From the cell containing the given text, extract its center point as (X, Y) coordinate. 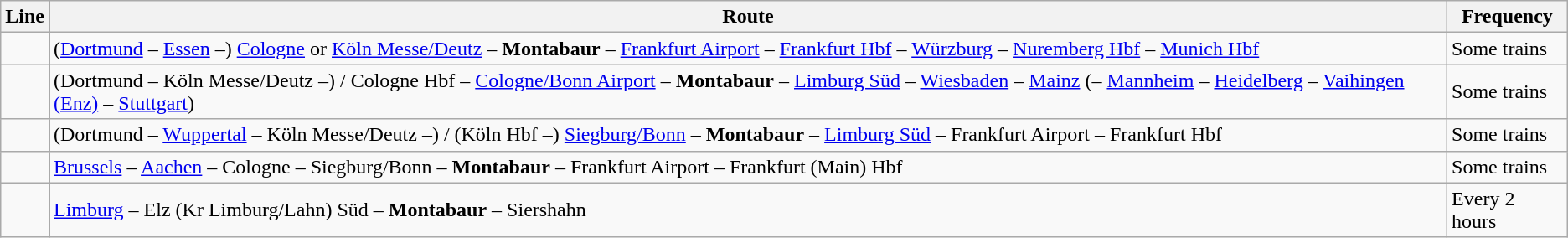
(Dortmund – Wuppertal – Köln Messe/Deutz –) / (Köln Hbf –) Siegburg/Bonn – Montabaur – Limburg Süd – Frankfurt Airport – Frankfurt Hbf (747, 135)
Frequency (1508, 17)
Line (25, 17)
Every 2 hours (1508, 210)
Limburg – Elz (Kr Limburg/Lahn) Süd – Montabaur – Siershahn (747, 210)
Brussels – Aachen – Cologne – Siegburg/Bonn – Montabaur – Frankfurt Airport – Frankfurt (Main) Hbf (747, 167)
(Dortmund – Essen –) Cologne or Köln Messe/Deutz – Montabaur – Frankfurt Airport – Frankfurt Hbf – Würzburg – Nuremberg Hbf – Munich Hbf (747, 49)
Route (747, 17)
